Return the (x, y) coordinate for the center point of the cell that contains the specified text.  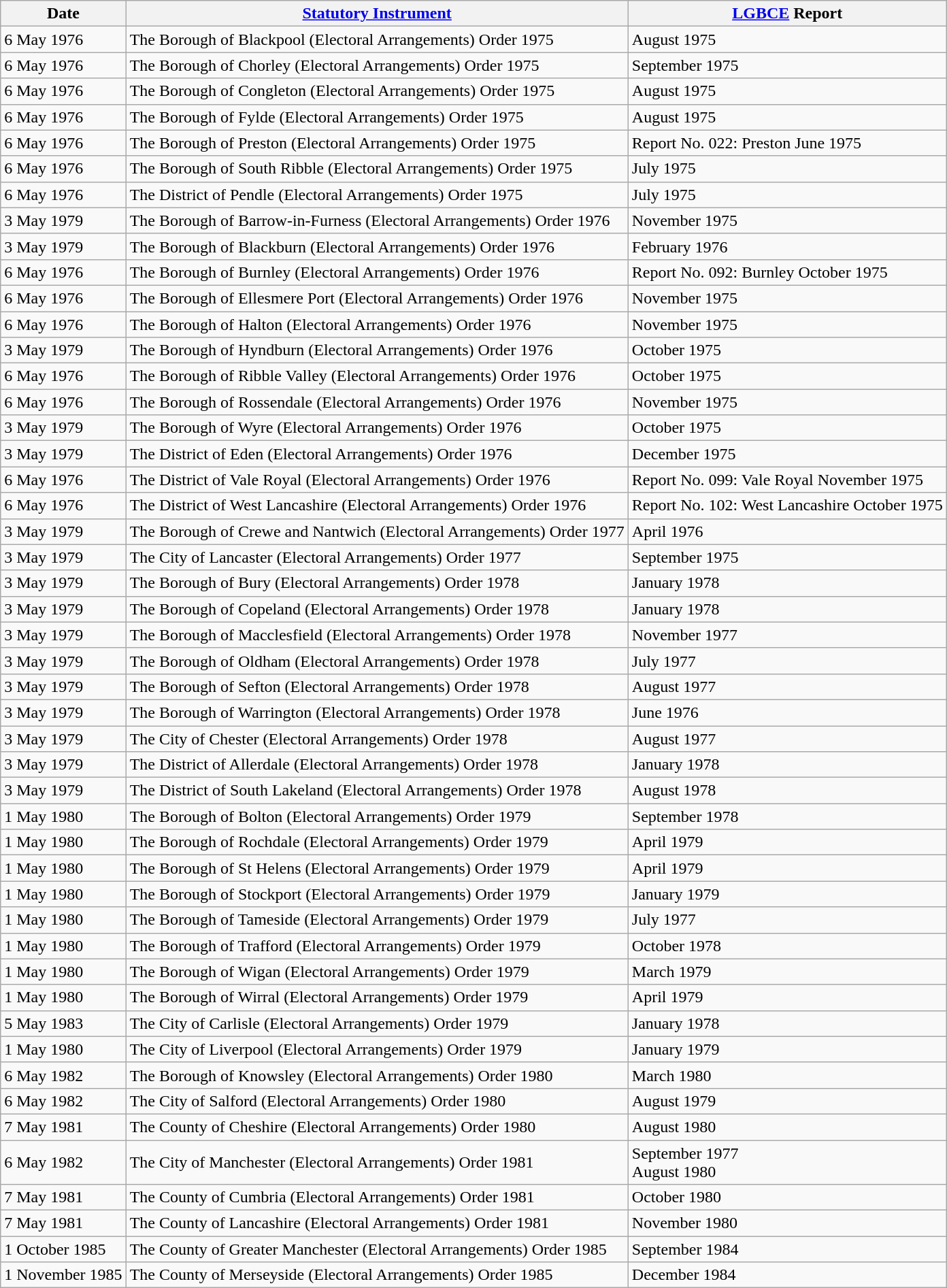
December 1984 (787, 1275)
The Borough of Crewe and Nantwich (Electoral Arrangements) Order 1977 (377, 531)
The Borough of Bolton (Electoral Arrangements) Order 1979 (377, 816)
The Borough of Wirral (Electoral Arrangements) Order 1979 (377, 997)
October 1980 (787, 1198)
October 1978 (787, 946)
The Borough of Oldham (Electoral Arrangements) Order 1978 (377, 661)
Date (63, 14)
The County of Merseyside (Electoral Arrangements) Order 1985 (377, 1275)
November 1977 (787, 635)
The District of Vale Royal (Electoral Arrangements) Order 1976 (377, 480)
The Borough of Blackpool (Electoral Arrangements) Order 1975 (377, 39)
The Borough of Hyndburn (Electoral Arrangements) Order 1976 (377, 350)
The County of Cheshire (Electoral Arrangements) Order 1980 (377, 1127)
The County of Greater Manchester (Electoral Arrangements) Order 1985 (377, 1249)
1 October 1985 (63, 1249)
The District of South Lakeland (Electoral Arrangements) Order 1978 (377, 791)
The City of Salford (Electoral Arrangements) Order 1980 (377, 1101)
The Borough of Ribble Valley (Electoral Arrangements) Order 1976 (377, 376)
February 1976 (787, 246)
The District of West Lancashire (Electoral Arrangements) Order 1976 (377, 506)
Report No. 092: Burnley October 1975 (787, 272)
August 1979 (787, 1101)
Report No. 022: Preston June 1975 (787, 143)
September 1977 August 1980 (787, 1162)
The Borough of Wigan (Electoral Arrangements) Order 1979 (377, 972)
The City of Chester (Electoral Arrangements) Order 1978 (377, 738)
The Borough of Preston (Electoral Arrangements) Order 1975 (377, 143)
The Borough of Barrow-in-Furness (Electoral Arrangements) Order 1976 (377, 220)
The Borough of Knowsley (Electoral Arrangements) Order 1980 (377, 1075)
The Borough of Rossendale (Electoral Arrangements) Order 1976 (377, 402)
The District of Allerdale (Electoral Arrangements) Order 1978 (377, 765)
The Borough of Bury (Electoral Arrangements) Order 1978 (377, 583)
September 1984 (787, 1249)
December 1975 (787, 454)
Report No. 099: Vale Royal November 1975 (787, 480)
June 1976 (787, 712)
The Borough of Tameside (Electoral Arrangements) Order 1979 (377, 920)
The Borough of Fylde (Electoral Arrangements) Order 1975 (377, 117)
5 May 1983 (63, 1023)
The Borough of Warrington (Electoral Arrangements) Order 1978 (377, 712)
The City of Manchester (Electoral Arrangements) Order 1981 (377, 1162)
The Borough of Chorley (Electoral Arrangements) Order 1975 (377, 65)
The County of Cumbria (Electoral Arrangements) Order 1981 (377, 1198)
Report No. 102: West Lancashire October 1975 (787, 506)
The Borough of Sefton (Electoral Arrangements) Order 1978 (377, 687)
The City of Carlisle (Electoral Arrangements) Order 1979 (377, 1023)
The Borough of Macclesfield (Electoral Arrangements) Order 1978 (377, 635)
The Borough of Congleton (Electoral Arrangements) Order 1975 (377, 91)
The Borough of Ellesmere Port (Electoral Arrangements) Order 1976 (377, 298)
November 1980 (787, 1223)
The County of Lancashire (Electoral Arrangements) Order 1981 (377, 1223)
Statutory Instrument (377, 14)
The Borough of Copeland (Electoral Arrangements) Order 1978 (377, 609)
April 1976 (787, 531)
August 1980 (787, 1127)
The Borough of Stockport (Electoral Arrangements) Order 1979 (377, 894)
The Borough of St Helens (Electoral Arrangements) Order 1979 (377, 868)
March 1980 (787, 1075)
The Borough of South Ribble (Electoral Arrangements) Order 1975 (377, 169)
The Borough of Blackburn (Electoral Arrangements) Order 1976 (377, 246)
The District of Eden (Electoral Arrangements) Order 1976 (377, 454)
The District of Pendle (Electoral Arrangements) Order 1975 (377, 195)
September 1978 (787, 816)
The Borough of Rochdale (Electoral Arrangements) Order 1979 (377, 842)
LGBCE Report (787, 14)
The City of Liverpool (Electoral Arrangements) Order 1979 (377, 1049)
The Borough of Trafford (Electoral Arrangements) Order 1979 (377, 946)
August 1978 (787, 791)
The Borough of Wyre (Electoral Arrangements) Order 1976 (377, 428)
March 1979 (787, 972)
The Borough of Halton (Electoral Arrangements) Order 1976 (377, 325)
1 November 1985 (63, 1275)
The Borough of Burnley (Electoral Arrangements) Order 1976 (377, 272)
The City of Lancaster (Electoral Arrangements) Order 1977 (377, 557)
